Output the [X, Y] coordinate of the center of the cell containing the given text.  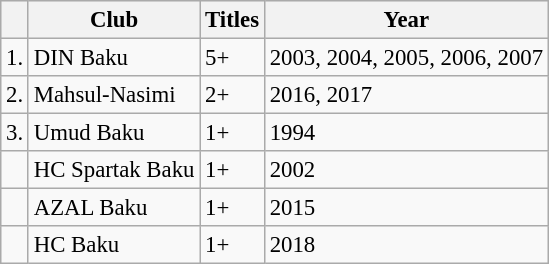
Titles [232, 20]
AZAL Baku [114, 208]
2. [15, 95]
Year [406, 20]
1. [15, 58]
Club [114, 20]
2003, 2004, 2005, 2006, 2007 [406, 58]
5+ [232, 58]
3. [15, 133]
DIN Baku [114, 58]
HC Spartak Baku [114, 170]
2016, 2017 [406, 95]
2018 [406, 245]
2002 [406, 170]
2015 [406, 208]
1994 [406, 133]
Umud Baku [114, 133]
Mahsul-Nasimi [114, 95]
HC Baku [114, 245]
2+ [232, 95]
